Determine the [x, y] coordinate at the center of the cell enclosing the given text.  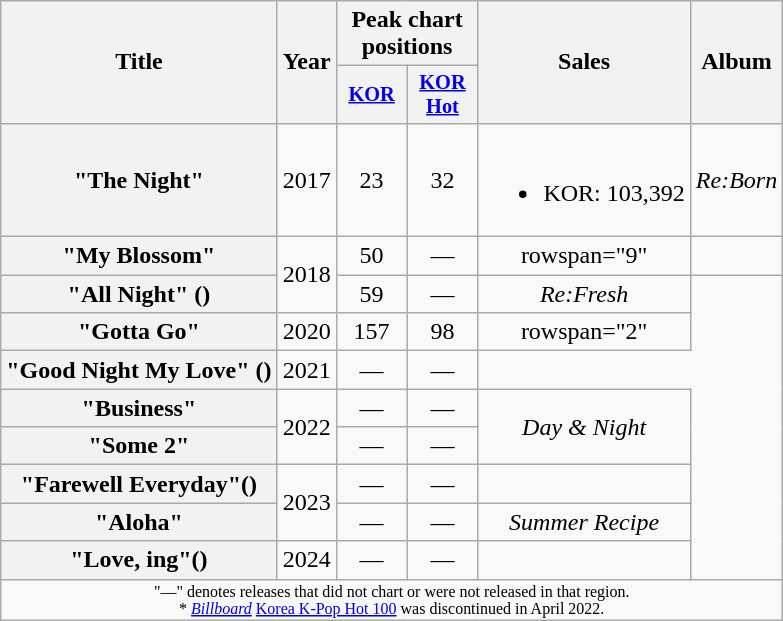
"—" denotes releases that did not chart or were not released in that region.* Billboard Korea K-Pop Hot 100 was discontinued in April 2022. [392, 600]
Day & Night [584, 427]
Peak chart positions [407, 34]
98 [442, 332]
KOR: 103,392 [584, 180]
Year [306, 62]
2021 [306, 370]
"All Night" () [139, 294]
rowspan="2" [584, 332]
23 [372, 180]
2023 [306, 503]
Re:Fresh [584, 294]
KORHot [442, 95]
"My Blossom" [139, 256]
"The Night" [139, 180]
"Gotta Go" [139, 332]
2018 [306, 275]
2020 [306, 332]
157 [372, 332]
"Love, ing"() [139, 560]
Summer Recipe [584, 522]
32 [442, 180]
Re:Born [736, 180]
Sales [584, 62]
59 [372, 294]
"Aloha" [139, 522]
2017 [306, 180]
Title [139, 62]
"Some 2" [139, 446]
"Business" [139, 408]
rowspan="9" [584, 256]
KOR [372, 95]
2022 [306, 427]
"Good Night My Love" () [139, 370]
50 [372, 256]
"Farewell Everyday"() [139, 484]
2024 [306, 560]
Album [736, 62]
